Locate the cell with the specified text and output its (x, y) center coordinate. 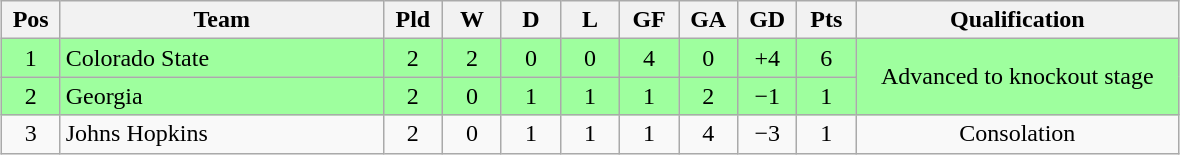
−3 (768, 134)
Pts (826, 20)
+4 (768, 58)
−1 (768, 96)
Colorado State (222, 58)
D (530, 20)
Pos (30, 20)
3 (30, 134)
Pld (412, 20)
6 (826, 58)
GA (708, 20)
W (472, 20)
Qualification (1018, 20)
GF (650, 20)
Georgia (222, 96)
Team (222, 20)
GD (768, 20)
Advanced to knockout stage (1018, 77)
Johns Hopkins (222, 134)
L (590, 20)
Consolation (1018, 134)
